Detect which cell encompasses the target text, then output its [x, y] center coordinate. 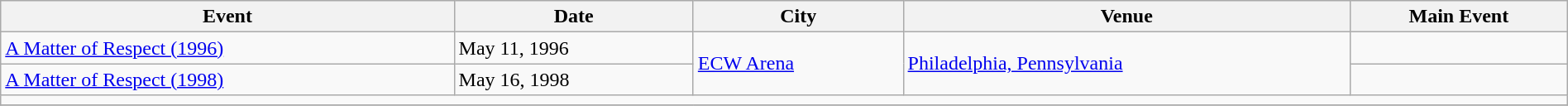
Main Event [1459, 17]
Event [227, 17]
City [798, 17]
Venue [1126, 17]
A Matter of Respect (1996) [227, 48]
Date [574, 17]
Philadelphia, Pennsylvania [1126, 64]
May 11, 1996 [574, 48]
May 16, 1998 [574, 79]
A Matter of Respect (1998) [227, 79]
ECW Arena [798, 64]
